Search for the cell housing the specified text and yield its [x, y] center coordinate. 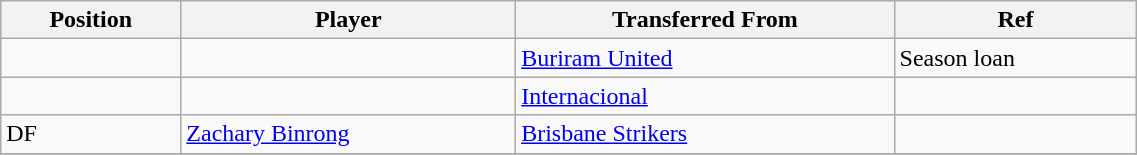
DF [91, 134]
Position [91, 20]
Player [348, 20]
Season loan [1016, 58]
Buriram United [705, 58]
Zachary Binrong [348, 134]
Ref [1016, 20]
Brisbane Strikers [705, 134]
Transferred From [705, 20]
Internacional [705, 96]
